Determine the (X, Y) coordinate at the center of the cell enclosing the given text.  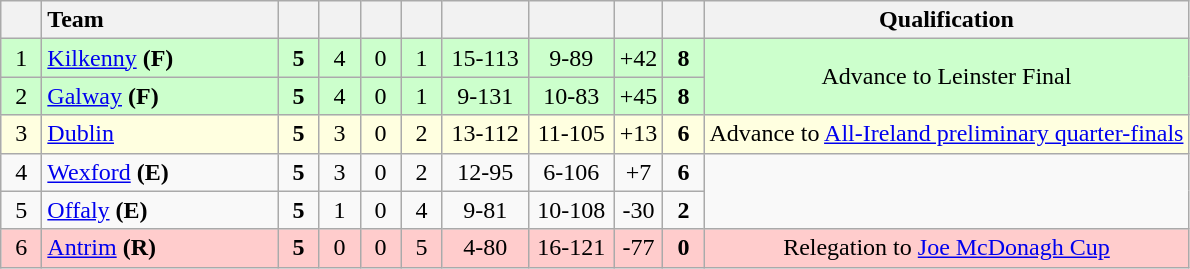
Advance to Leinster Final (946, 77)
Qualification (946, 20)
4-80 (485, 248)
+7 (638, 172)
-30 (638, 210)
9-89 (571, 58)
6-106 (571, 172)
+42 (638, 58)
12-95 (485, 172)
Offaly (E) (160, 210)
10-108 (571, 210)
+13 (638, 134)
13-112 (485, 134)
Galway (F) (160, 96)
Antrim (R) (160, 248)
Dublin (160, 134)
Relegation to Joe McDonagh Cup (946, 248)
15-113 (485, 58)
+45 (638, 96)
9-81 (485, 210)
-77 (638, 248)
Kilkenny (F) (160, 58)
9-131 (485, 96)
Team (160, 20)
16-121 (571, 248)
Wexford (E) (160, 172)
11-105 (571, 134)
Advance to All-Ireland preliminary quarter-finals (946, 134)
10-83 (571, 96)
